Output the (X, Y) coordinate of the center of the cell containing the given text.  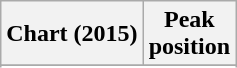
Chart (2015) (72, 34)
Peakposition (189, 34)
